Pinpoint the cell where the given text exists, returning its (x, y) midpoint coordinate. 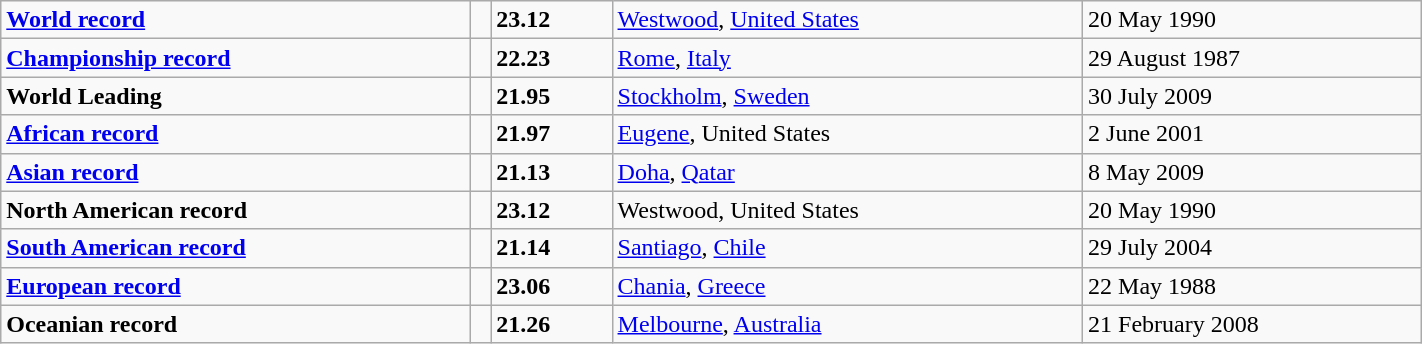
Championship record (236, 58)
8 May 2009 (1252, 172)
South American record (236, 248)
29 July 2004 (1252, 248)
World Leading (236, 96)
Melbourne, Australia (847, 324)
European record (236, 286)
21.97 (552, 134)
Stockholm, Sweden (847, 96)
Eugene, United States (847, 134)
23.06 (552, 286)
21.95 (552, 96)
22 May 1988 (1252, 286)
Doha, Qatar (847, 172)
21 February 2008 (1252, 324)
22.23 (552, 58)
21.26 (552, 324)
African record (236, 134)
21.13 (552, 172)
Chania, Greece (847, 286)
Oceanian record (236, 324)
29 August 1987 (1252, 58)
2 June 2001 (1252, 134)
Rome, Italy (847, 58)
North American record (236, 210)
World record (236, 20)
Santiago, Chile (847, 248)
30 July 2009 (1252, 96)
Asian record (236, 172)
21.14 (552, 248)
